From the cell containing the given text, extract its center point as (X, Y) coordinate. 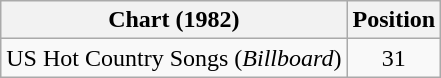
US Hot Country Songs (Billboard) (174, 58)
31 (394, 58)
Chart (1982) (174, 20)
Position (394, 20)
